For the text-containing cell, return its midpoint in [X, Y] coordinate format. 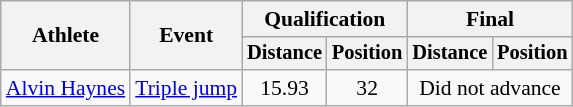
15.93 [284, 88]
Final [490, 19]
Triple jump [186, 88]
Athlete [66, 36]
Did not advance [490, 88]
32 [367, 88]
Event [186, 36]
Qualification [324, 19]
Alvin Haynes [66, 88]
